Extract the [X, Y] coordinate from the center of the cell holding the provided text.  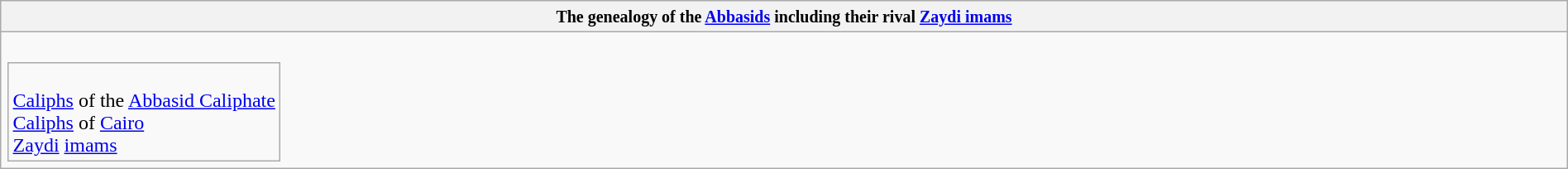
The genealogy of the Abbasids including their rival Zaydi imams [784, 17]
